Find where the given text appears and provide that cell's center as (x, y) coordinate. 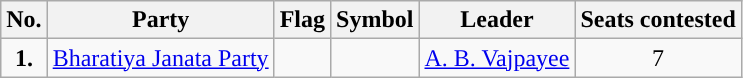
1. (24, 58)
7 (658, 58)
Party (160, 20)
Flag (302, 20)
Leader (497, 20)
A. B. Vajpayee (497, 58)
Seats contested (658, 20)
Bharatiya Janata Party (160, 58)
Symbol (375, 20)
No. (24, 20)
